Identify which cell holds the provided text, then report its [X, Y] central coordinate. 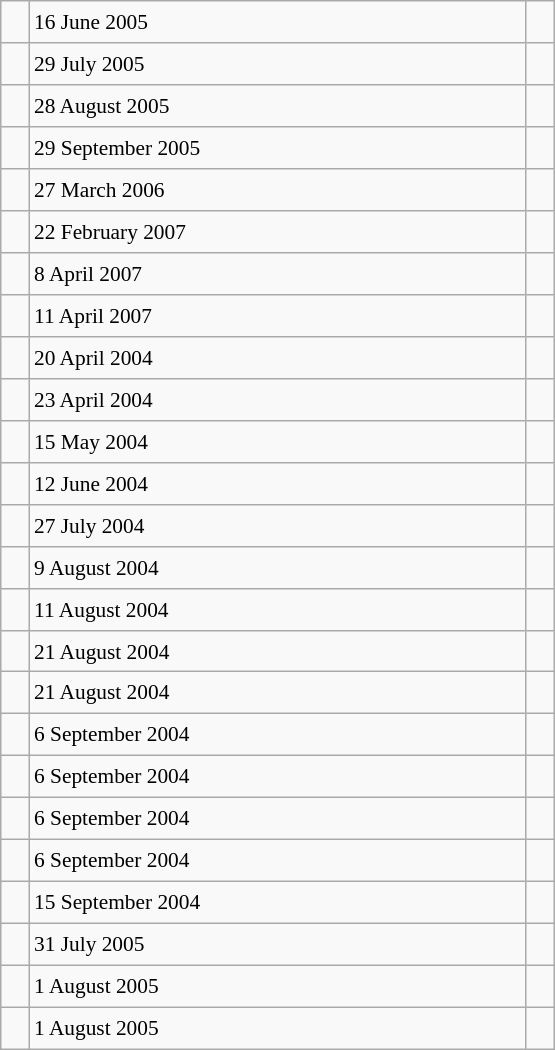
15 May 2004 [278, 441]
12 June 2004 [278, 483]
20 April 2004 [278, 358]
27 March 2006 [278, 190]
29 July 2005 [278, 64]
28 August 2005 [278, 106]
11 April 2007 [278, 316]
11 August 2004 [278, 609]
31 July 2005 [278, 945]
29 September 2005 [278, 148]
22 February 2007 [278, 232]
16 June 2005 [278, 22]
8 April 2007 [278, 274]
9 August 2004 [278, 567]
23 April 2004 [278, 399]
27 July 2004 [278, 525]
15 September 2004 [278, 903]
